From the cell containing the given text, extract its center point as [X, Y] coordinate. 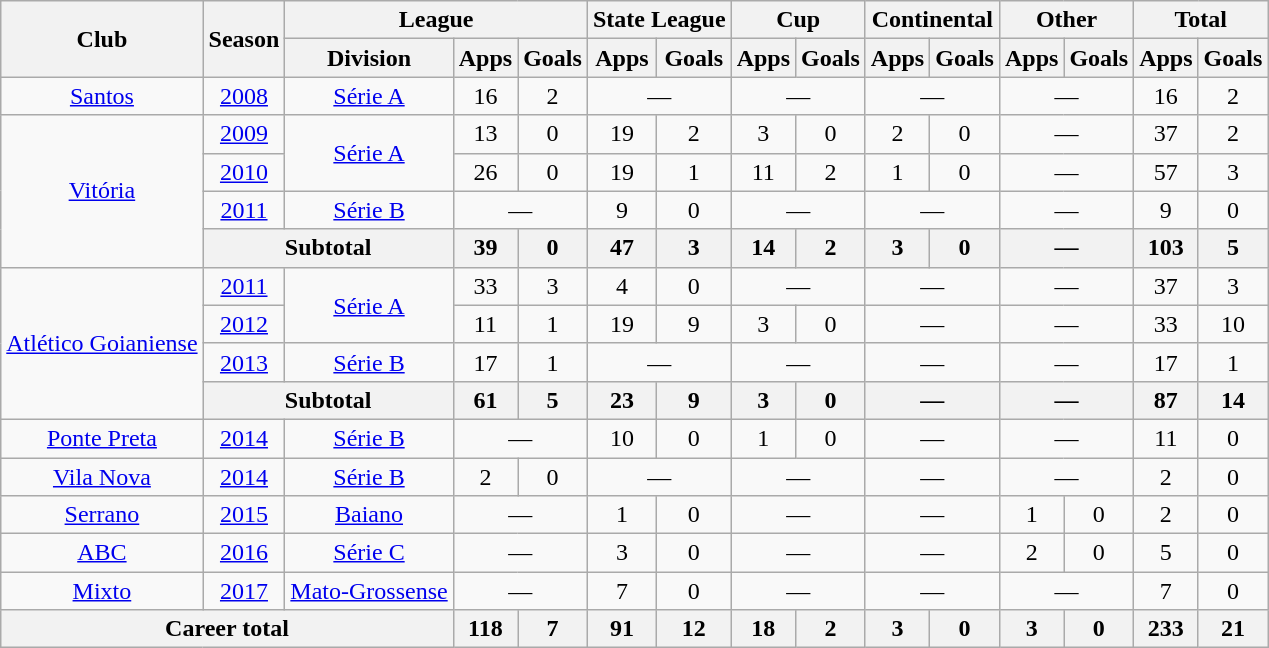
57 [1166, 172]
103 [1166, 248]
Ponte Preta [102, 438]
Serrano [102, 515]
2009 [244, 134]
Atlético Goianiense [102, 343]
Division [369, 58]
87 [1166, 400]
91 [622, 629]
2008 [244, 96]
Total [1201, 20]
13 [485, 134]
2016 [244, 553]
47 [622, 248]
39 [485, 248]
ABC [102, 553]
23 [622, 400]
Santos [102, 96]
118 [485, 629]
Continental [932, 20]
Career total [227, 629]
Cup [798, 20]
2010 [244, 172]
2012 [244, 324]
League [436, 20]
State League [659, 20]
12 [694, 629]
26 [485, 172]
Série C [369, 553]
2013 [244, 362]
21 [1233, 629]
Other [1066, 20]
Vila Nova [102, 477]
4 [622, 286]
Season [244, 39]
61 [485, 400]
2015 [244, 515]
Club [102, 39]
18 [763, 629]
2017 [244, 591]
Mixto [102, 591]
Mato-Grossense [369, 591]
Baiano [369, 515]
Vitória [102, 191]
233 [1166, 629]
